For the text-containing cell, return its midpoint in (x, y) coordinate format. 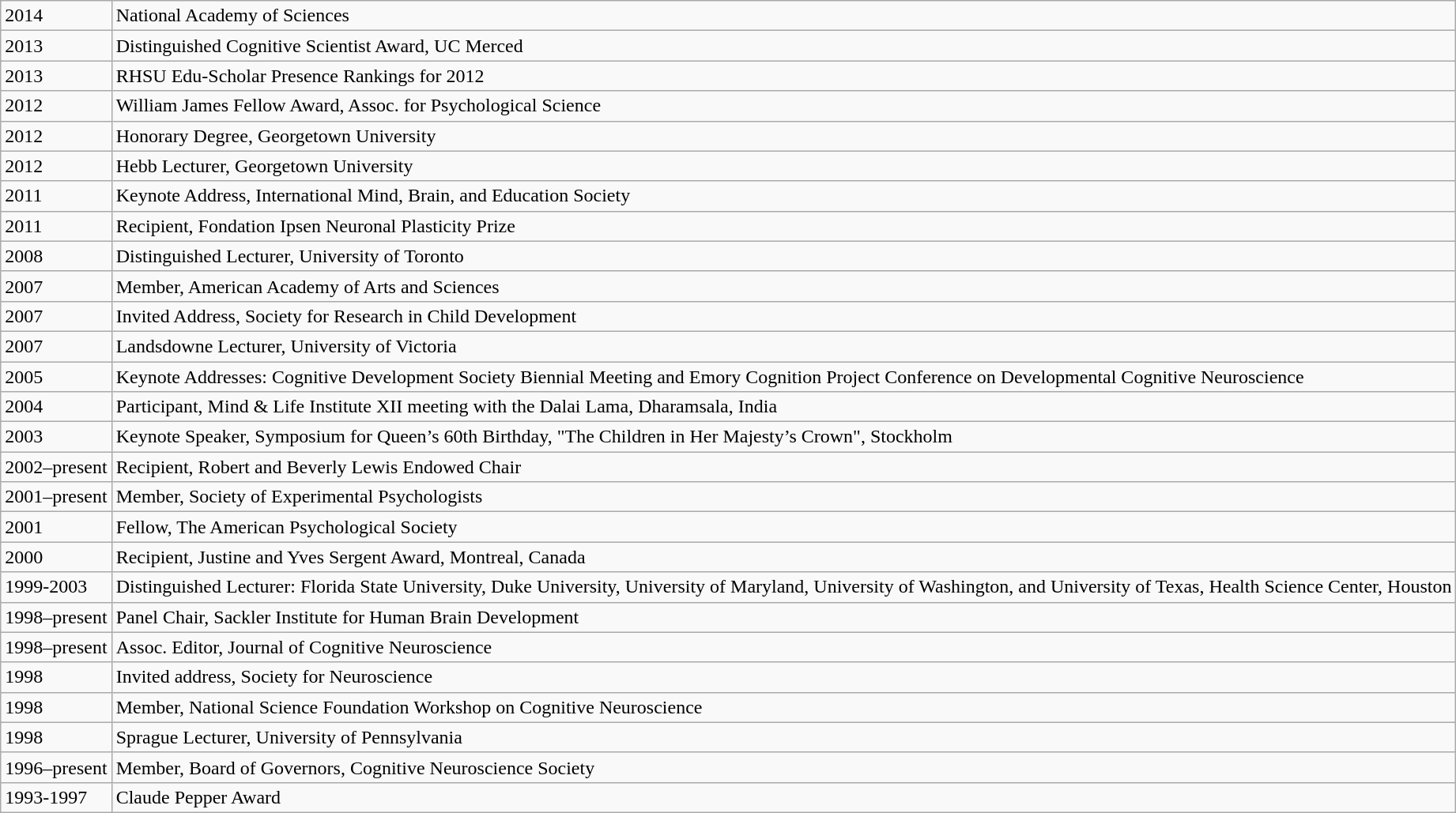
Hebb Lecturer, Georgetown University (784, 166)
Honorary Degree, Georgetown University (784, 136)
Distinguished Cognitive Scientist Award, UC Merced (784, 46)
1996–present (56, 767)
Fellow, The American Psychological Society (784, 527)
Recipient, Robert and Beverly Lewis Endowed Chair (784, 467)
Sprague Lecturer, University of Pennsylvania (784, 737)
Recipient, Justine and Yves Sergent Award, Montreal, Canada (784, 557)
Claude Pepper Award (784, 797)
Recipient, Fondation Ipsen Neuronal Plasticity Prize (784, 226)
Assoc. Editor, Journal of Cognitive Neuroscience (784, 647)
2001–present (56, 497)
Landsdowne Lecturer, University of Victoria (784, 346)
William James Fellow Award, Assoc. for Psychological Science (784, 106)
2004 (56, 407)
Participant, Mind & Life Institute XII meeting with the Dalai Lama, Dharamsala, India (784, 407)
2000 (56, 557)
Keynote Speaker, Symposium for Queen’s 60th Birthday, "The Children in Her Majesty’s Crown", Stockholm (784, 437)
RHSU Edu-Scholar Presence Rankings for 2012 (784, 76)
Invited address, Society for Neuroscience (784, 677)
1999-2003 (56, 587)
2005 (56, 377)
Invited Address, Society for Research in Child Development (784, 316)
Panel Chair, Sackler Institute for Human Brain Development (784, 617)
2002–present (56, 467)
Keynote Address, International Mind, Brain, and Education Society (784, 196)
Member, Society of Experimental Psychologists (784, 497)
2003 (56, 437)
1993-1997 (56, 797)
Member, National Science Foundation Workshop on Cognitive Neuroscience (784, 707)
2001 (56, 527)
Member, American Academy of Arts and Sciences (784, 286)
National Academy of Sciences (784, 16)
Keynote Addresses: Cognitive Development Society Biennial Meeting and Emory Cognition Project Conference on Developmental Cognitive Neuroscience (784, 377)
2008 (56, 256)
Member, Board of Governors, Cognitive Neuroscience Society (784, 767)
Distinguished Lecturer, University of Toronto (784, 256)
2014 (56, 16)
